Output the (x, y) coordinate of the center of the cell containing the given text.  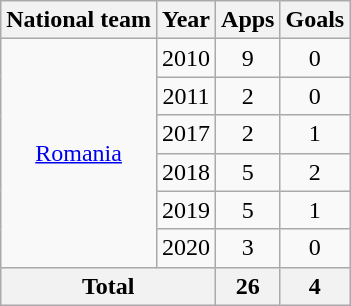
4 (315, 286)
2020 (186, 248)
26 (248, 286)
2017 (186, 134)
Romania (79, 153)
Total (108, 286)
Goals (315, 20)
3 (248, 248)
2018 (186, 172)
National team (79, 20)
2010 (186, 58)
2011 (186, 96)
Apps (248, 20)
2019 (186, 210)
9 (248, 58)
Year (186, 20)
